Scan for the cell matching the given text and deliver its (x, y) coordinate at center. 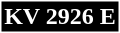
KV 2926 E (60, 17)
